Scan for the cell matching the given text and deliver its (x, y) coordinate at center. 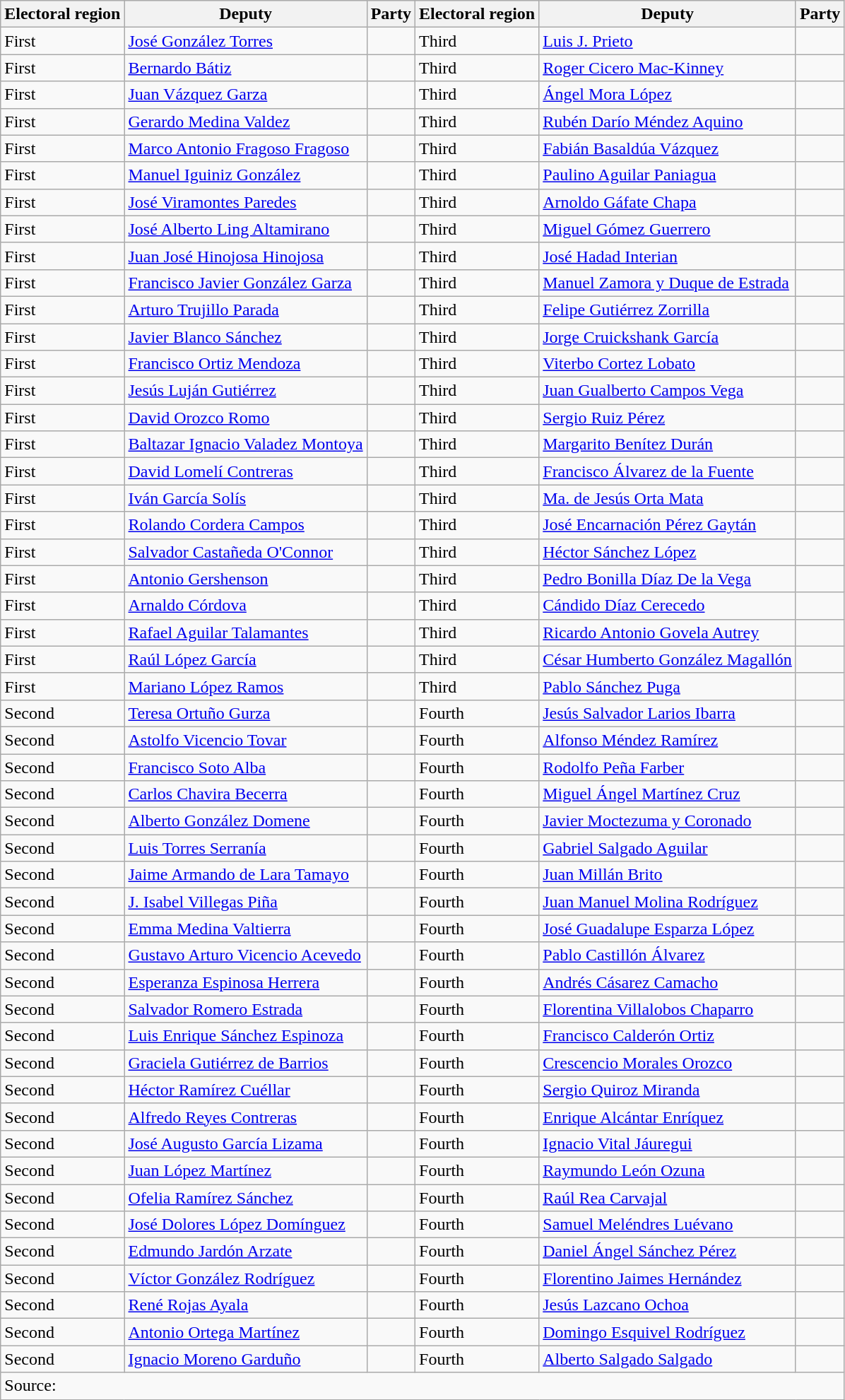
Francisco Álvarez de la Fuente (668, 471)
Alberto González Domene (246, 821)
Sergio Ruiz Pérez (668, 418)
Víctor González Rodríguez (246, 1278)
José González Torres (246, 41)
Florentino Jaimes Hernández (668, 1278)
José Hadad Interian (668, 256)
Samuel Meléndres Luévano (668, 1225)
Mariano López Ramos (246, 686)
Arnaldo Córdova (246, 606)
Ignacio Moreno Garduño (246, 1359)
Manuel Zamora y Duque de Estrada (668, 283)
Francisco Calderón Ortiz (668, 1036)
Fabián Basaldúa Vázquez (668, 148)
Andrés Cásarez Camacho (668, 982)
Baltazar Ignacio Valadez Montoya (246, 445)
Juan Vázquez Garza (246, 95)
Cándido Díaz Cerecedo (668, 606)
Paulino Aguilar Paniagua (668, 175)
Emma Medina Valtierra (246, 929)
Astolfo Vicencio Tovar (246, 740)
José Dolores López Domínguez (246, 1225)
Ma. de Jesús Orta Mata (668, 498)
José Augusto García Lizama (246, 1143)
Rodolfo Peña Farber (668, 767)
Salvador Castañeda O'Connor (246, 552)
Gabriel Salgado Aguilar (668, 848)
Florentina Villalobos Chaparro (668, 1009)
Manuel Iguiniz González (246, 175)
Carlos Chavira Becerra (246, 794)
Sergio Quiroz Miranda (668, 1090)
Héctor Sánchez López (668, 552)
Ángel Mora López (668, 95)
Juan Gualberto Campos Vega (668, 391)
René Rojas Ayala (246, 1305)
José Guadalupe Esparza López (668, 929)
José Alberto Ling Altamirano (246, 229)
Salvador Romero Estrada (246, 1009)
Viterbo Cortez Lobato (668, 364)
Raúl López García (246, 659)
Alfonso Méndez Ramírez (668, 740)
Luis Enrique Sánchez Espinoza (246, 1036)
Iván García Solís (246, 498)
Miguel Gómez Guerrero (668, 229)
Antonio Gershenson (246, 579)
Alfredo Reyes Contreras (246, 1117)
Ofelia Ramírez Sánchez (246, 1198)
Rafael Aguilar Talamantes (246, 633)
Francisco Javier González Garza (246, 283)
Pedro Bonilla Díaz De la Vega (668, 579)
J. Isabel Villegas Piña (246, 902)
Arnoldo Gáfate Chapa (668, 202)
Juan José Hinojosa Hinojosa (246, 256)
Francisco Soto Alba (246, 767)
Ignacio Vital Jáuregui (668, 1143)
Pablo Castillón Álvarez (668, 955)
Marco Antonio Fragoso Fragoso (246, 148)
David Orozco Romo (246, 418)
Alberto Salgado Salgado (668, 1359)
Roger Cicero Mac-Kinney (668, 68)
Esperanza Espinosa Herrera (246, 982)
Bernardo Bátiz (246, 68)
Jesús Luján Gutiérrez (246, 391)
Juan Manuel Molina Rodríguez (668, 902)
Source: (422, 1386)
Margarito Benítez Durán (668, 445)
Arturo Trujillo Parada (246, 310)
Gustavo Arturo Vicencio Acevedo (246, 955)
Raúl Rea Carvajal (668, 1198)
Jesús Salvador Larios Ibarra (668, 713)
Gerardo Medina Valdez (246, 122)
José Viramontes Paredes (246, 202)
Luis J. Prieto (668, 41)
Daniel Ángel Sánchez Pérez (668, 1252)
Luis Torres Serranía (246, 848)
Felipe Gutiérrez Zorrilla (668, 310)
Pablo Sánchez Puga (668, 686)
Héctor Ramírez Cuéllar (246, 1090)
Graciela Gutiérrez de Barrios (246, 1063)
Javier Blanco Sánchez (246, 337)
Jaime Armando de Lara Tamayo (246, 875)
Jorge Cruickshank García (668, 337)
José Encarnación Pérez Gaytán (668, 525)
Edmundo Jardón Arzate (246, 1252)
Ricardo Antonio Govela Autrey (668, 633)
Francisco Ortiz Mendoza (246, 364)
Raymundo León Ozuna (668, 1170)
Antonio Ortega Martínez (246, 1332)
Rubén Darío Méndez Aquino (668, 122)
Juan Millán Brito (668, 875)
Domingo Esquivel Rodríguez (668, 1332)
Crescencio Morales Orozco (668, 1063)
Javier Moctezuma y Coronado (668, 821)
Miguel Ángel Martínez Cruz (668, 794)
Teresa Ortuño Gurza (246, 713)
César Humberto González Magallón (668, 659)
Rolando Cordera Campos (246, 525)
Jesús Lazcano Ochoa (668, 1305)
Enrique Alcántar Enríquez (668, 1117)
Juan López Martínez (246, 1170)
David Lomelí Contreras (246, 471)
